From the cell containing the given text, extract its center point as (x, y) coordinate. 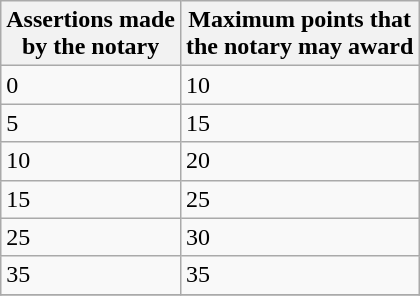
30 (299, 237)
5 (91, 123)
Maximum points thatthe notary may award (299, 34)
Assertions made by the notary (91, 34)
20 (299, 161)
0 (91, 85)
